Locate the cell with the specified text and output its (X, Y) center coordinate. 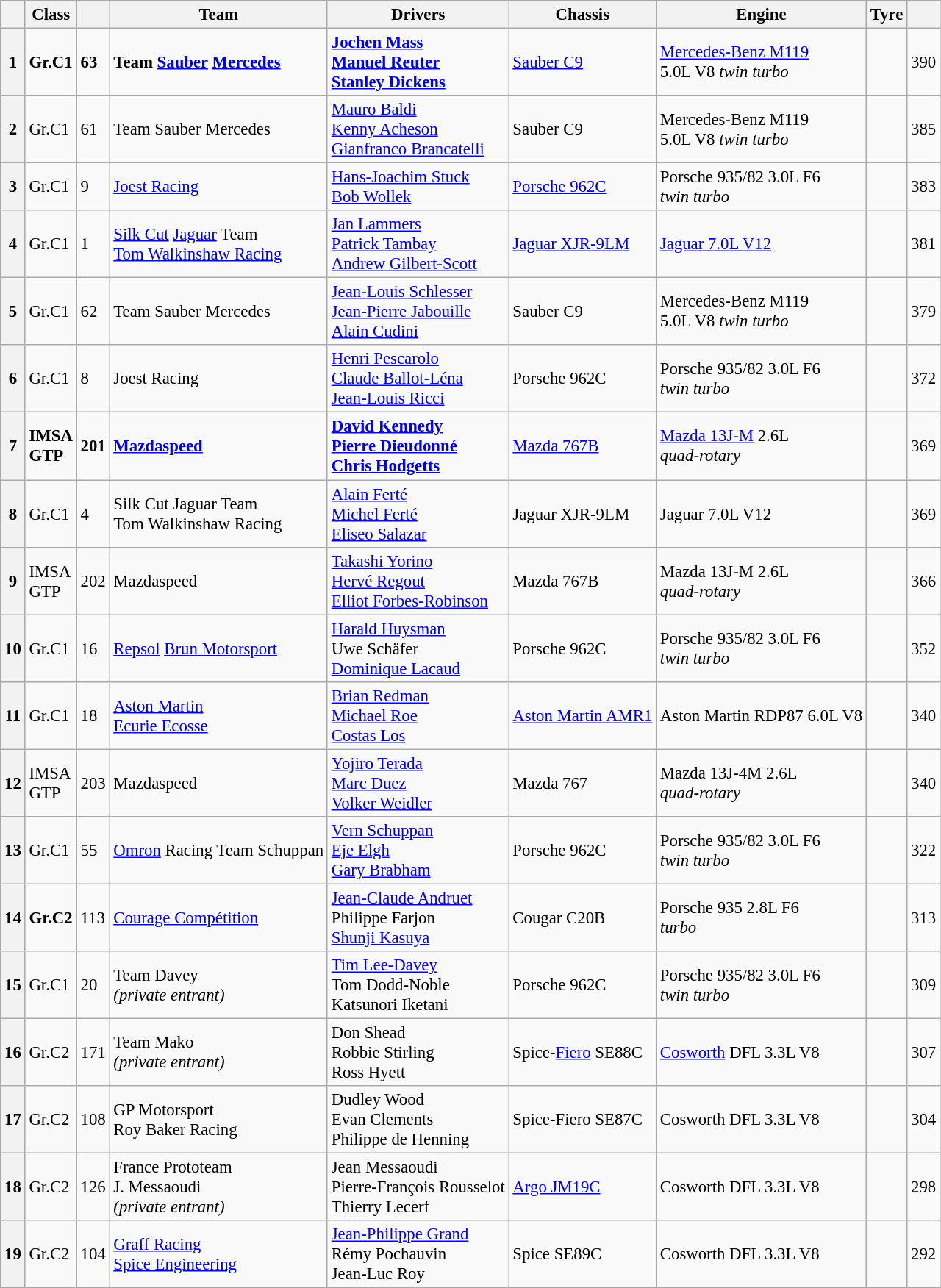
Argo JM19C (582, 1187)
Henri Pescarolo Claude Ballot-Léna Jean-Louis Ricci (418, 379)
Spice-Fiero SE88C (582, 1052)
298 (923, 1187)
Vern Schuppan Eje Elgh Gary Brabham (418, 851)
385 (923, 129)
Class (51, 15)
372 (923, 379)
Drivers (418, 15)
Team Mako(private entrant) (218, 1052)
Spice-Fiero SE87C (582, 1120)
108 (93, 1120)
Spice SE89C (582, 1254)
Porsche 935 2.8L F6 turbo (762, 917)
Takashi Yorino Hervé Regout Elliot Forbes-Robinson (418, 581)
17 (13, 1120)
Tim Lee-Davey Tom Dodd-Noble Katsunori Iketani (418, 985)
20 (93, 985)
381 (923, 244)
322 (923, 851)
Brian Redman Michael Roe Costas Los (418, 715)
Aston Martin Ecurie Ecosse (218, 715)
15 (13, 985)
Alain Ferté Michel Ferté Eliseo Salazar (418, 514)
126 (93, 1187)
202 (93, 581)
113 (93, 917)
304 (923, 1120)
366 (923, 581)
Mercedes-Benz M119 5.0L V8 twin turbo (762, 62)
Don Shead Robbie Stirling Ross Hyett (418, 1052)
Jan Lammers Patrick Tambay Andrew Gilbert-Scott (418, 244)
Tyre (887, 15)
Dudley Wood Evan Clements Philippe de Henning (418, 1120)
Harald Huysman Uwe Schäfer Dominique Lacaud (418, 648)
Mauro Baldi Kenny Acheson Gianfranco Brancatelli (418, 129)
104 (93, 1254)
62 (93, 312)
14 (13, 917)
379 (923, 312)
19 (13, 1254)
11 (13, 715)
GP Motorsport Roy Baker Racing (218, 1120)
292 (923, 1254)
307 (923, 1052)
10 (13, 648)
12 (13, 783)
Engine (762, 15)
61 (93, 129)
390 (923, 62)
Omron Racing Team Schuppan (218, 851)
203 (93, 783)
309 (923, 985)
Courage Compétition (218, 917)
13 (13, 851)
Aston Martin RDP87 6.0L V8 (762, 715)
383 (923, 187)
Jean Messaoudi Pierre-François Rousselot Thierry Lecerf (418, 1187)
6 (13, 379)
5 (13, 312)
313 (923, 917)
Mazda 13J-4M 2.6L quad-rotary (762, 783)
Aston Martin AMR1 (582, 715)
352 (923, 648)
David Kennedy Pierre Dieudonné Chris Hodgetts (418, 446)
2 (13, 129)
France Prototeam J. Messaoudi (private entrant) (218, 1187)
3 (13, 187)
Cougar C20B (582, 917)
Repsol Brun Motorsport (218, 648)
Hans-Joachim Stuck Bob Wollek (418, 187)
63 (93, 62)
Team Davey(private entrant) (218, 985)
7 (13, 446)
Mazda 767 (582, 783)
Chassis (582, 15)
Yojiro Terada Marc Duez Volker Weidler (418, 783)
171 (93, 1052)
Graff RacingSpice Engineering (218, 1254)
Team (218, 15)
55 (93, 851)
Jean-Louis Schlesser Jean-Pierre Jabouille Alain Cudini (418, 312)
Jean-Claude Andruet Philippe Farjon Shunji Kasuya (418, 917)
201 (93, 446)
Jochen Mass Manuel Reuter Stanley Dickens (418, 62)
Jean-Philippe Grand Rémy Pochauvin Jean-Luc Roy (418, 1254)
